Pinpoint the cell where the given text exists, returning its [X, Y] midpoint coordinate. 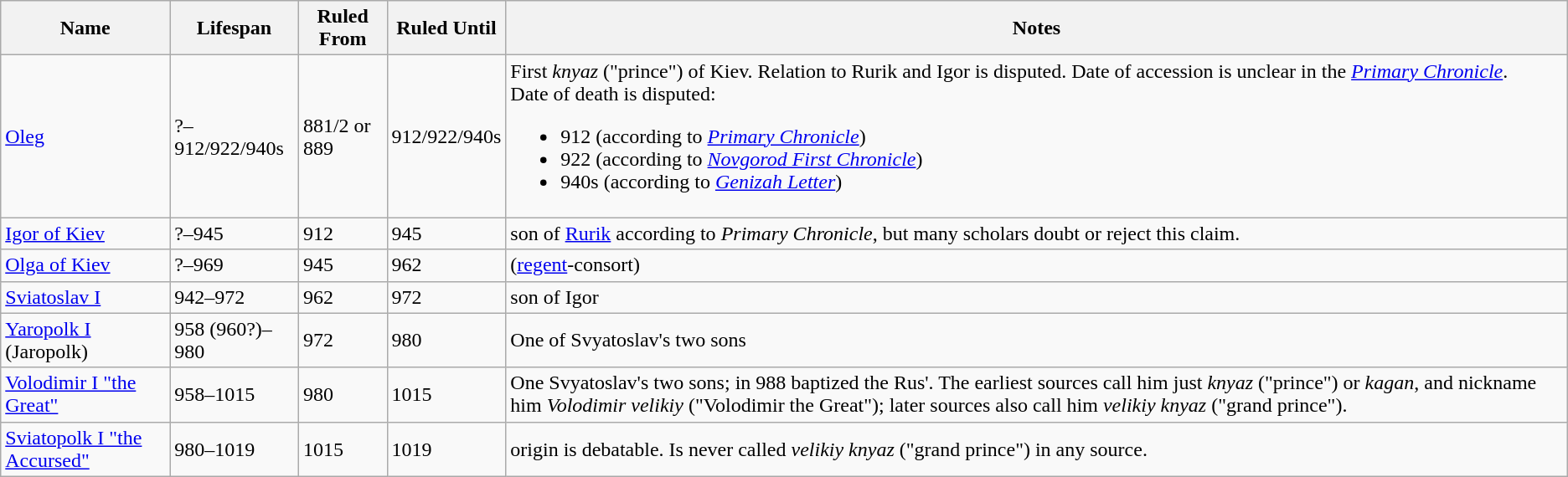
Name [85, 28]
One of Svyatoslav's two sons [1037, 340]
Yaropolk I (Jaropolk) [85, 340]
958 (960?)–980 [235, 340]
?–969 [235, 265]
912/922/940s [446, 136]
son of Rurik according to Primary Chronicle, but many scholars doubt or reject this claim. [1037, 233]
Volodimir I "the Great" [85, 395]
Lifespan [235, 28]
942–972 [235, 297]
Igor of Kiev [85, 233]
Oleg [85, 136]
?–912/922/940s [235, 136]
912 [343, 233]
958–1015 [235, 395]
881/2 or 889 [343, 136]
Sviatopolk I "the Accursed" [85, 449]
origin is debatable. Is never called velikiy knyaz ("grand prince") in any source. [1037, 449]
Ruled From [343, 28]
son of Igor [1037, 297]
Ruled Until [446, 28]
Notes [1037, 28]
980–1019 [235, 449]
1019 [446, 449]
Sviatoslav I [85, 297]
(regent-consort) [1037, 265]
Olga of Kiev [85, 265]
?–945 [235, 233]
